Return (x, y) of the center of cell containing provided text 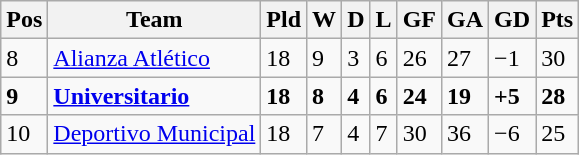
19 (466, 96)
Pts (558, 20)
36 (466, 134)
26 (419, 58)
Deportivo Municipal (154, 134)
25 (558, 134)
−1 (512, 58)
W (324, 20)
Pos (24, 20)
3 (356, 58)
Pld (284, 20)
24 (419, 96)
Universitario (154, 96)
Team (154, 20)
28 (558, 96)
D (356, 20)
GF (419, 20)
+5 (512, 96)
GD (512, 20)
L (384, 20)
27 (466, 58)
10 (24, 134)
GA (466, 20)
Alianza Atlético (154, 58)
−6 (512, 134)
